Output the [x, y] coordinate of the center of the cell containing the given text.  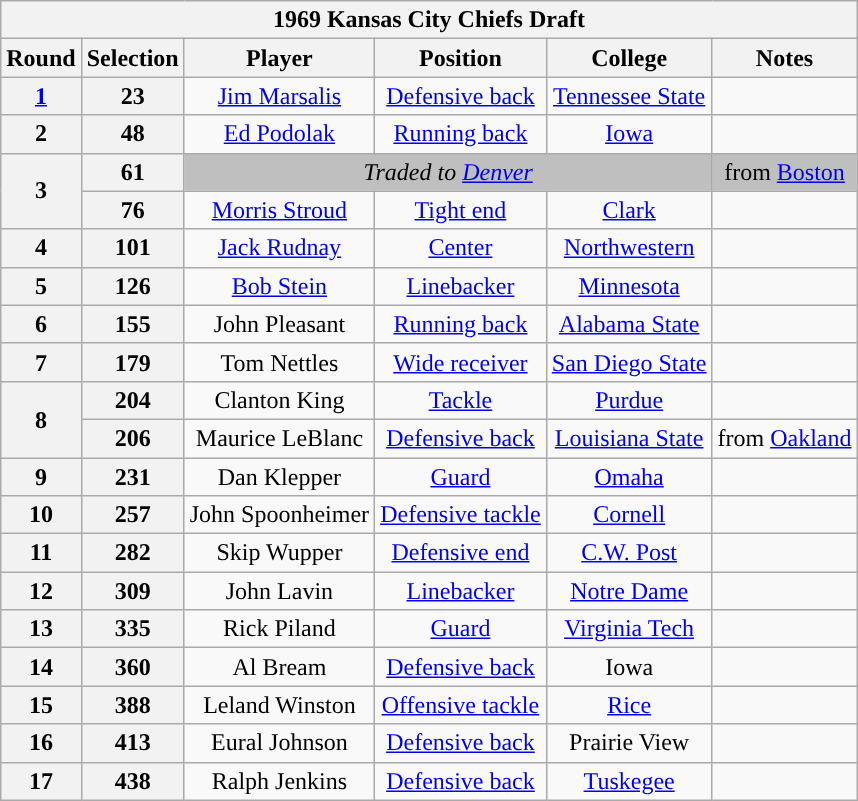
6 [41, 324]
9 [41, 477]
23 [132, 96]
Tackle [461, 400]
Virginia Tech [629, 629]
Dan Klepper [279, 477]
Tom Nettles [279, 362]
15 [41, 705]
Rice [629, 705]
3 [41, 191]
Wide receiver [461, 362]
Al Bream [279, 667]
Player [279, 58]
4 [41, 248]
Ralph Jenkins [279, 781]
76 [132, 210]
206 [132, 438]
Round [41, 58]
Offensive tackle [461, 705]
Notre Dame [629, 591]
Clanton King [279, 400]
Jim Marsalis [279, 96]
Prairie View [629, 743]
179 [132, 362]
257 [132, 515]
Notes [784, 58]
8 [41, 419]
from Boston [784, 172]
14 [41, 667]
Center [461, 248]
360 [132, 667]
282 [132, 553]
Tuskegee [629, 781]
Tennessee State [629, 96]
413 [132, 743]
Tight end [461, 210]
John Lavin [279, 591]
Northwestern [629, 248]
5 [41, 286]
Louisiana State [629, 438]
San Diego State [629, 362]
48 [132, 134]
Defensive tackle [461, 515]
7 [41, 362]
61 [132, 172]
Position [461, 58]
Purdue [629, 400]
101 [132, 248]
Maurice LeBlanc [279, 438]
Ed Podolak [279, 134]
2 [41, 134]
Alabama State [629, 324]
Eural Johnson [279, 743]
Bob Stein [279, 286]
Clark [629, 210]
from Oakland [784, 438]
16 [41, 743]
10 [41, 515]
Jack Rudnay [279, 248]
John Spoonheimer [279, 515]
Rick Piland [279, 629]
John Pleasant [279, 324]
Morris Stroud [279, 210]
Minnesota [629, 286]
13 [41, 629]
438 [132, 781]
155 [132, 324]
Defensive end [461, 553]
Cornell [629, 515]
335 [132, 629]
1 [41, 96]
Skip Wupper [279, 553]
Selection [132, 58]
309 [132, 591]
231 [132, 477]
1969 Kansas City Chiefs Draft [429, 20]
126 [132, 286]
11 [41, 553]
Omaha [629, 477]
17 [41, 781]
204 [132, 400]
C.W. Post [629, 553]
College [629, 58]
Leland Winston [279, 705]
Traded to Denver [448, 172]
12 [41, 591]
388 [132, 705]
